Return the [x, y] coordinate for the center point of the cell that contains the specified text.  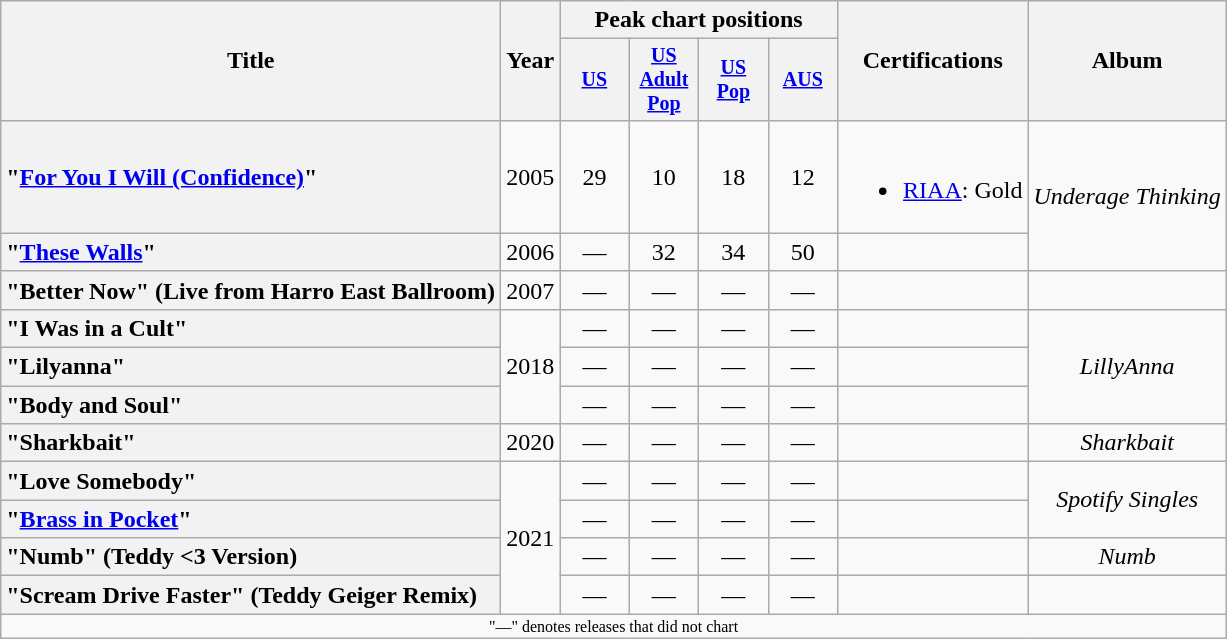
18 [734, 176]
2006 [530, 252]
"Numb" (Teddy <3 Version) [251, 557]
2018 [530, 366]
"Love Somebody" [251, 481]
"—" denotes releases that did not chart [614, 626]
Title [251, 61]
Year [530, 61]
"Body and Soul" [251, 405]
"Better Now" (Live from Harro East Ballroom) [251, 290]
Sharkbait [1127, 443]
US Pop [734, 80]
Peak chart positions [699, 20]
29 [594, 176]
12 [802, 176]
Certifications [933, 61]
50 [802, 252]
2020 [530, 443]
"Brass in Pocket" [251, 519]
"Sharkbait" [251, 443]
34 [734, 252]
US AdultPop [664, 80]
Numb [1127, 557]
Album [1127, 61]
"Scream Drive Faster" (Teddy Geiger Remix) [251, 595]
US [594, 80]
"I Was in a Cult" [251, 328]
Spotify Singles [1127, 500]
RIAA: Gold [933, 176]
"These Walls" [251, 252]
32 [664, 252]
"Lilyanna" [251, 367]
2005 [530, 176]
2021 [530, 538]
AUS [802, 80]
10 [664, 176]
"For You I Will (Confidence)" [251, 176]
Underage Thinking [1127, 196]
2007 [530, 290]
LillyAnna [1127, 366]
